Scan for the cell matching the given text and deliver its [X, Y] coordinate at center. 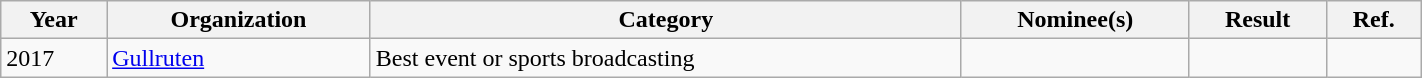
Ref. [1374, 20]
2017 [54, 58]
Nominee(s) [1075, 20]
Organization [239, 20]
Category [666, 20]
Best event or sports broadcasting [666, 58]
Gullruten [239, 58]
Result [1258, 20]
Year [54, 20]
